Scan for the cell matching the given text and deliver its (x, y) coordinate at center. 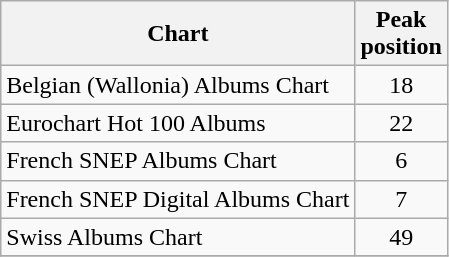
7 (401, 199)
Chart (178, 34)
18 (401, 85)
49 (401, 237)
6 (401, 161)
Swiss Albums Chart (178, 237)
French SNEP Albums Chart (178, 161)
22 (401, 123)
French SNEP Digital Albums Chart (178, 199)
Peakposition (401, 34)
Belgian (Wallonia) Albums Chart (178, 85)
Eurochart Hot 100 Albums (178, 123)
